Pinpoint the cell where the given text exists, returning its (X, Y) midpoint coordinate. 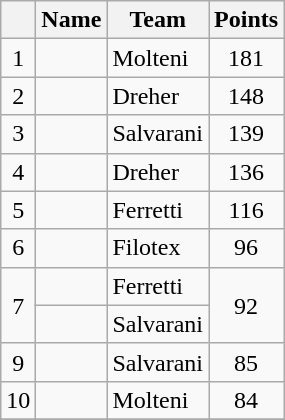
96 (246, 248)
116 (246, 210)
9 (18, 362)
Name (72, 20)
92 (246, 305)
4 (18, 172)
10 (18, 400)
6 (18, 248)
7 (18, 305)
Filotex (158, 248)
Points (246, 20)
181 (246, 58)
85 (246, 362)
139 (246, 134)
2 (18, 96)
Team (158, 20)
148 (246, 96)
3 (18, 134)
5 (18, 210)
1 (18, 58)
84 (246, 400)
136 (246, 172)
